Search for the cell housing the specified text and yield its (X, Y) center coordinate. 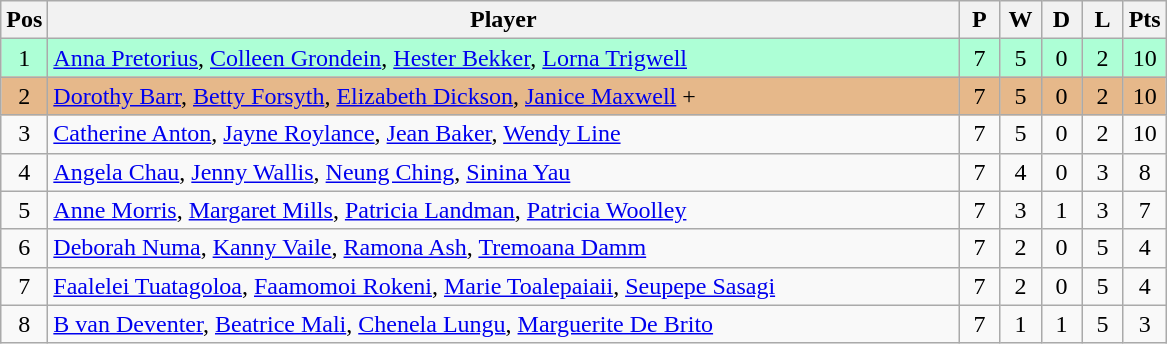
6 (24, 248)
P (980, 20)
Player (504, 20)
L (1102, 20)
Pos (24, 20)
Pts (1144, 20)
Anne Morris, Margaret Mills, Patricia Landman, Patricia Woolley (504, 210)
Dorothy Barr, Betty Forsyth, Elizabeth Dickson, Janice Maxwell + (504, 96)
Catherine Anton, Jayne Roylance, Jean Baker, Wendy Line (504, 134)
B van Deventer, Beatrice Mali, Chenela Lungu, Marguerite De Brito (504, 324)
W (1020, 20)
D (1062, 20)
Faalelei Tuatagoloa, Faamomoi Rokeni, Marie Toalepaiaii, Seupepe Sasagi (504, 286)
Angela Chau, Jenny Wallis, Neung Ching, Sinina Yau (504, 172)
Deborah Numa, Kanny Vaile, Ramona Ash, Tremoana Damm (504, 248)
Anna Pretorius, Colleen Grondein, Hester Bekker, Lorna Trigwell (504, 58)
